Return the (X, Y) coordinate for the center point of the cell that contains the specified text.  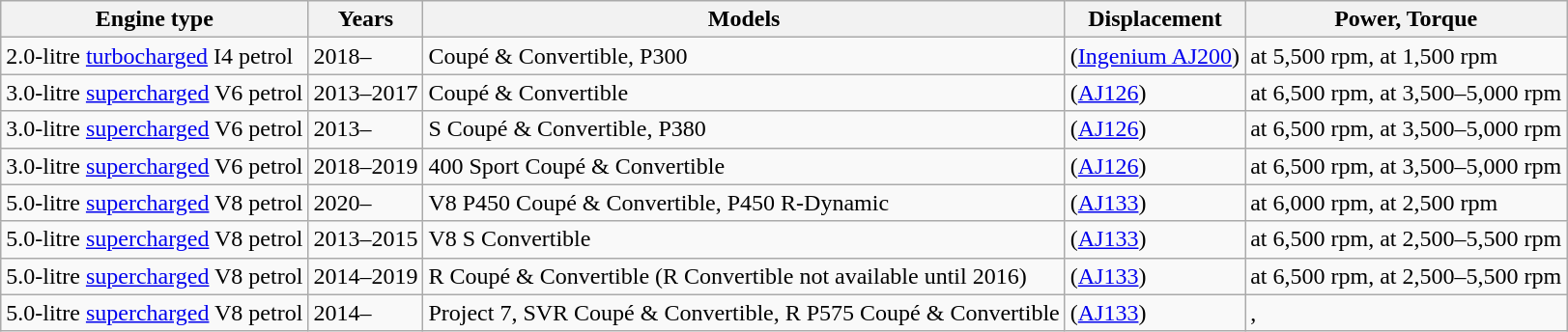
400 Sport Coupé & Convertible (744, 166)
Models (744, 19)
Displacement (1155, 19)
V8 S Convertible (744, 239)
2018– (365, 56)
V8 P450 Coupé & Convertible, P450 R-Dynamic (744, 203)
Coupé & Convertible (744, 93)
2014–2019 (365, 276)
2014– (365, 313)
Project 7, SVR Coupé & Convertible, R P575 Coupé & Convertible (744, 313)
at 6,000 rpm, at 2,500 rpm (1407, 203)
, (1407, 313)
2020– (365, 203)
(Ingenium AJ200) (1155, 56)
Coupé & Convertible, P300 (744, 56)
2018–2019 (365, 166)
Years (365, 19)
2.0-litre turbocharged I4 petrol (155, 56)
R Coupé & Convertible (R Convertible not available until 2016) (744, 276)
2013–2017 (365, 93)
S Coupé & Convertible, P380 (744, 129)
Engine type (155, 19)
Power, Torque (1407, 19)
2013– (365, 129)
2013–2015 (365, 239)
at 5,500 rpm, at 1,500 rpm (1407, 56)
